Determine the [x, y] coordinate at the center of the cell enclosing the given text.  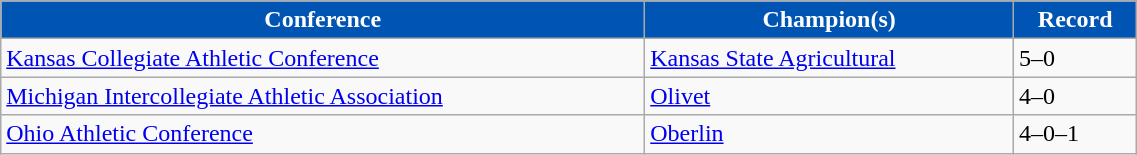
Kansas Collegiate Athletic Conference [323, 58]
5–0 [1076, 58]
Record [1076, 20]
Champion(s) [830, 20]
Ohio Athletic Conference [323, 134]
Conference [323, 20]
Michigan Intercollegiate Athletic Association [323, 96]
Kansas State Agricultural [830, 58]
Oberlin [830, 134]
Olivet [830, 96]
4–0–1 [1076, 134]
4–0 [1076, 96]
